Identify which cell holds the provided text, then report its (X, Y) central coordinate. 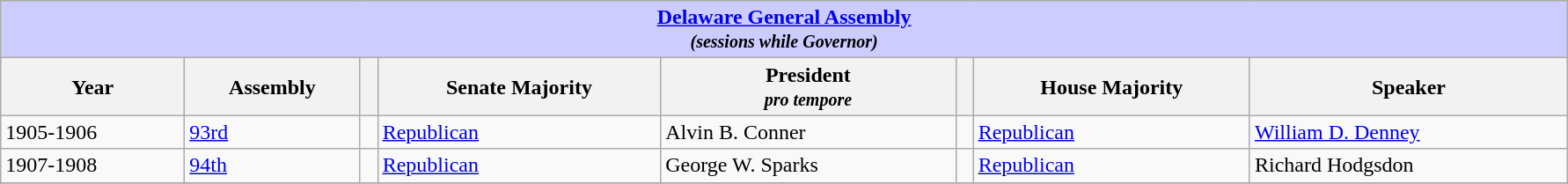
George W. Sparks (808, 166)
House Majority (1111, 86)
93rd (273, 132)
Assembly (273, 86)
Speaker (1408, 86)
Year (93, 86)
Senate Majority (519, 86)
William D. Denney (1408, 132)
Alvin B. Conner (808, 132)
94th (273, 166)
Presidentpro tempore (808, 86)
Delaware General Assembly (sessions while Governor) (785, 30)
Richard Hodgsdon (1408, 166)
1905-1906 (93, 132)
1907-1908 (93, 166)
